Identify which cell holds the provided text, then report its [x, y] central coordinate. 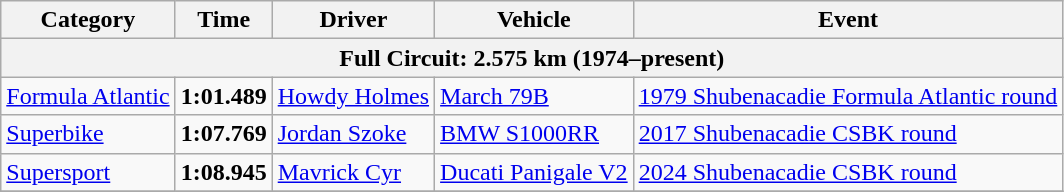
Mavrick Cyr [353, 172]
2024 Shubenacadie CSBK round [848, 172]
Ducati Panigale V2 [534, 172]
March 79B [534, 96]
1979 Shubenacadie Formula Atlantic round [848, 96]
Superbike [88, 134]
Event [848, 20]
Vehicle [534, 20]
Time [224, 20]
1:01.489 [224, 96]
Supersport [88, 172]
Jordan Szoke [353, 134]
1:07.769 [224, 134]
Howdy Holmes [353, 96]
2017 Shubenacadie CSBK round [848, 134]
1:08.945 [224, 172]
Formula Atlantic [88, 96]
Full Circuit: 2.575 km (1974–present) [532, 58]
Driver [353, 20]
Category [88, 20]
BMW S1000RR [534, 134]
